Find where the given text appears and provide that cell's center as [x, y] coordinate. 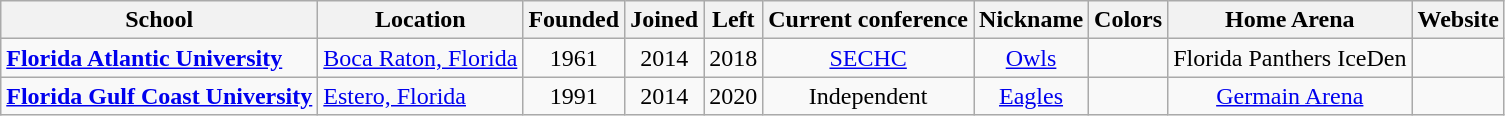
Joined [664, 20]
Website [1458, 20]
SECHC [868, 58]
School [160, 20]
Colors [1128, 20]
Home Arena [1290, 20]
Location [420, 20]
2020 [734, 96]
Founded [574, 20]
Boca Raton, Florida [420, 58]
Nickname [1032, 20]
Germain Arena [1290, 96]
Florida Panthers IceDen [1290, 58]
1991 [574, 96]
Current conference [868, 20]
Eagles [1032, 96]
Estero, Florida [420, 96]
Independent [868, 96]
Florida Gulf Coast University [160, 96]
Florida Atlantic University [160, 58]
Owls [1032, 58]
1961 [574, 58]
2018 [734, 58]
Left [734, 20]
